For the text-containing cell, return its midpoint in (x, y) coordinate format. 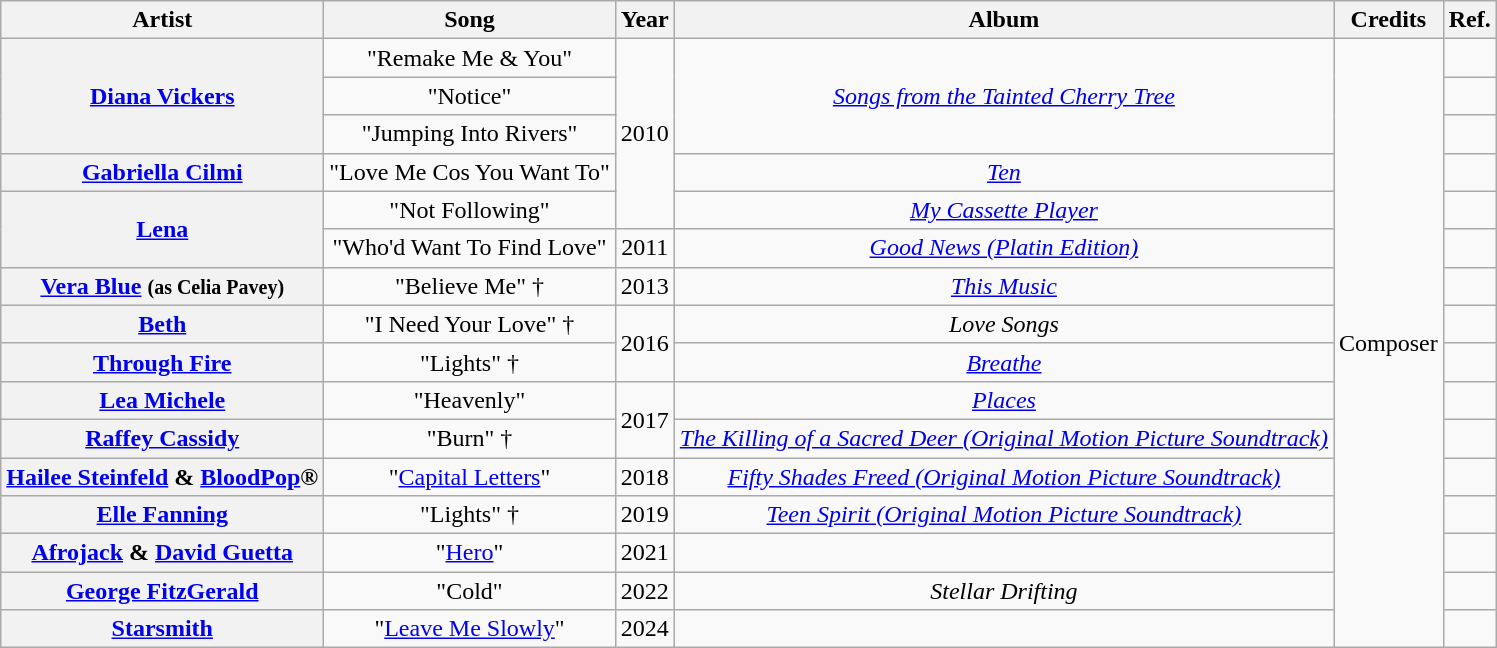
Year (644, 20)
2010 (644, 134)
"Believe Me" † (470, 286)
2017 (644, 419)
Ref. (1470, 20)
"Love Me Cos You Want To" (470, 172)
Good News (Platin Edition) (1004, 248)
2018 (644, 477)
"I Need Your Love" † (470, 324)
Elle Fanning (162, 515)
Hailee Steinfeld & BloodPop® (162, 477)
Through Fire (162, 362)
2019 (644, 515)
Lena (162, 229)
"Notice" (470, 96)
"Burn" † (470, 438)
2021 (644, 553)
"Hero" (470, 553)
"Jumping Into Rivers" (470, 134)
Beth (162, 324)
Gabriella Cilmi (162, 172)
"Not Following" (470, 210)
Diana Vickers (162, 96)
2011 (644, 248)
George FitzGerald (162, 591)
"Remake Me & You" (470, 58)
Credits (1389, 20)
"Leave Me Slowly" (470, 629)
Places (1004, 400)
Ten (1004, 172)
Fifty Shades Freed (Original Motion Picture Soundtrack) (1004, 477)
Breathe (1004, 362)
Afrojack & David Guetta (162, 553)
This Music (1004, 286)
"Heavenly" (470, 400)
The Killing of a Sacred Deer (Original Motion Picture Soundtrack) (1004, 438)
2022 (644, 591)
"Capital Letters" (470, 477)
Lea Michele (162, 400)
Raffey Cassidy (162, 438)
Album (1004, 20)
Composer (1389, 344)
"Cold" (470, 591)
Love Songs (1004, 324)
My Cassette Player (1004, 210)
2013 (644, 286)
Song (470, 20)
"Who'd Want To Find Love" (470, 248)
2016 (644, 343)
2024 (644, 629)
Artist (162, 20)
Teen Spirit (Original Motion Picture Soundtrack) (1004, 515)
Songs from the Tainted Cherry Tree (1004, 96)
Vera Blue (as Celia Pavey) (162, 286)
Stellar Drifting (1004, 591)
Starsmith (162, 629)
